Detect which cell encompasses the target text, then output its (X, Y) center coordinate. 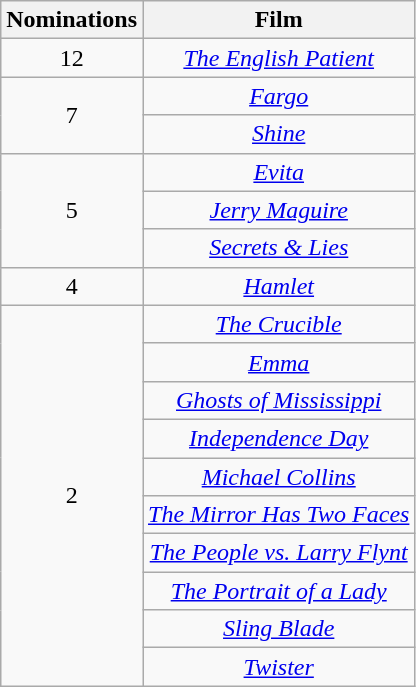
Emma (278, 362)
Jerry Maguire (278, 210)
Twister (278, 667)
Shine (278, 134)
7 (72, 115)
Secrets & Lies (278, 248)
Nominations (72, 20)
Ghosts of Mississippi (278, 400)
5 (72, 210)
The English Patient (278, 58)
The Mirror Has Two Faces (278, 515)
Independence Day (278, 438)
The Crucible (278, 324)
12 (72, 58)
The Portrait of a Lady (278, 591)
Michael Collins (278, 477)
Evita (278, 172)
Hamlet (278, 286)
4 (72, 286)
Sling Blade (278, 629)
Film (278, 20)
2 (72, 496)
The People vs. Larry Flynt (278, 553)
Fargo (278, 96)
